From the cell containing the given text, extract its center point as [x, y] coordinate. 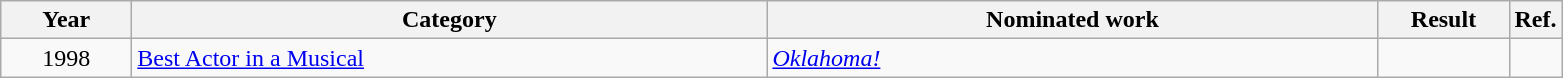
Best Actor in a Musical [450, 58]
1998 [66, 58]
Oklahoma! [1072, 58]
Ref. [1536, 20]
Nominated work [1072, 20]
Year [66, 20]
Category [450, 20]
Result [1444, 20]
